Detect which cell encompasses the target text, then output its [x, y] center coordinate. 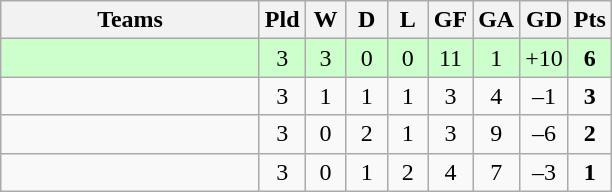
Pts [590, 20]
GF [450, 20]
D [366, 20]
L [408, 20]
+10 [544, 58]
Pld [282, 20]
7 [496, 172]
–3 [544, 172]
GA [496, 20]
Teams [130, 20]
9 [496, 134]
GD [544, 20]
–1 [544, 96]
11 [450, 58]
W [326, 20]
–6 [544, 134]
6 [590, 58]
